Find where the given text appears and provide that cell's center as [x, y] coordinate. 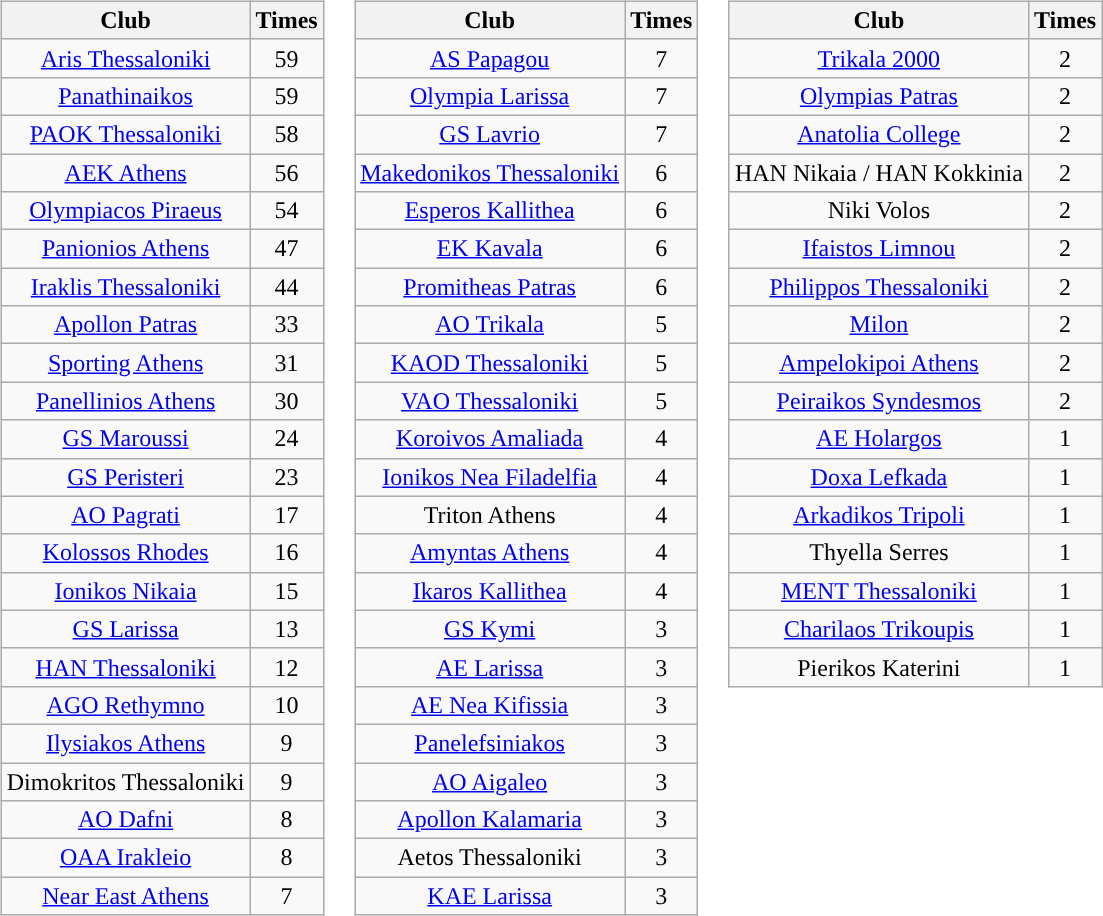
Niki Volos [878, 211]
Panelefsiniakos [490, 743]
Thyella Serres [878, 553]
56 [286, 173]
Ionikos Nea Filadelfia [490, 477]
Kolossos Rhodes [126, 553]
54 [286, 211]
Apollon Kalamaria [490, 820]
Ionikos Nikaia [126, 591]
Ampelokipoi Athens [878, 363]
KAE Larissa [490, 896]
Arkadikos Tripoli [878, 515]
Panathinaikos [126, 96]
Ifaistos Limnou [878, 249]
AE Nea Kifissia [490, 705]
47 [286, 249]
Olympias Patras [878, 96]
AO Dafni [126, 820]
Amyntas Athens [490, 553]
Near East Athens [126, 896]
GS Larissa [126, 629]
15 [286, 591]
Milon [878, 325]
23 [286, 477]
KAOD Thessaloniki [490, 363]
AO Trikala [490, 325]
Aris Thessaloniki [126, 58]
HAN Thessaloniki [126, 667]
GS Maroussi [126, 439]
Olympia Larissa [490, 96]
44 [286, 287]
AO Aigaleo [490, 781]
AE Larissa [490, 667]
12 [286, 667]
Peiraikos Syndesmos [878, 401]
HAN Nikaia / HAN Kokkinia [878, 173]
AO Pagrati [126, 515]
13 [286, 629]
Koroivos Amaliada [490, 439]
16 [286, 553]
Dimokritos Thessaloniki [126, 781]
OAA Irakleio [126, 858]
Ilysiakos Athens [126, 743]
33 [286, 325]
Promitheas Patras [490, 287]
Panionios Athens [126, 249]
Philippos Thessaloniki [878, 287]
Panellinios Athens [126, 401]
VAO Thessaloniki [490, 401]
24 [286, 439]
MENT Thessaloniki [878, 591]
Triton Athens [490, 515]
10 [286, 705]
GS Lavrio [490, 134]
Charilaos Trikoupis [878, 629]
GS Kymi [490, 629]
Sporting Athens [126, 363]
31 [286, 363]
AE Holargos [878, 439]
Esperos Kallithea [490, 211]
AEK Athens [126, 173]
Doxa Lefkada [878, 477]
Ikaros Kallithea [490, 591]
Anatolia College [878, 134]
GS Peristeri [126, 477]
Trikala 2000 [878, 58]
Iraklis Thessaloniki [126, 287]
17 [286, 515]
PAOK Thessaloniki [126, 134]
EK Kavala [490, 249]
30 [286, 401]
58 [286, 134]
AS Papagou [490, 58]
AGO Rethymno [126, 705]
Apollon Patras [126, 325]
Aetos Thessaloniki [490, 858]
Makedonikos Thessaloniki [490, 173]
Olympiacos Piraeus [126, 211]
Pierikos Katerini [878, 667]
